Output the [X, Y] coordinate of the center of the cell containing the given text.  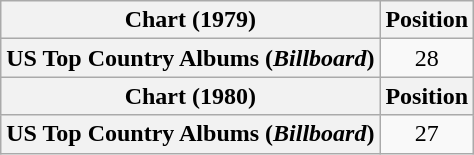
Chart (1979) [190, 20]
27 [427, 134]
28 [427, 58]
Chart (1980) [190, 96]
